Capture the cell that displays the provided text and extract its (X, Y) central coordinate. 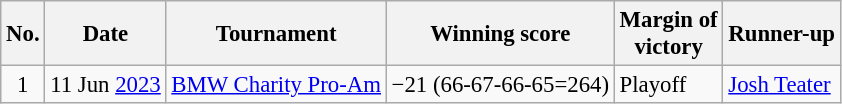
Josh Teater (782, 85)
Runner-up (782, 34)
Date (106, 34)
Winning score (500, 34)
Margin ofvictory (668, 34)
−21 (66-67-66-65=264) (500, 85)
11 Jun 2023 (106, 85)
BMW Charity Pro-Am (276, 85)
Tournament (276, 34)
No. (23, 34)
1 (23, 85)
Playoff (668, 85)
